Return the [x, y] coordinate for the center point of the cell that contains the specified text.  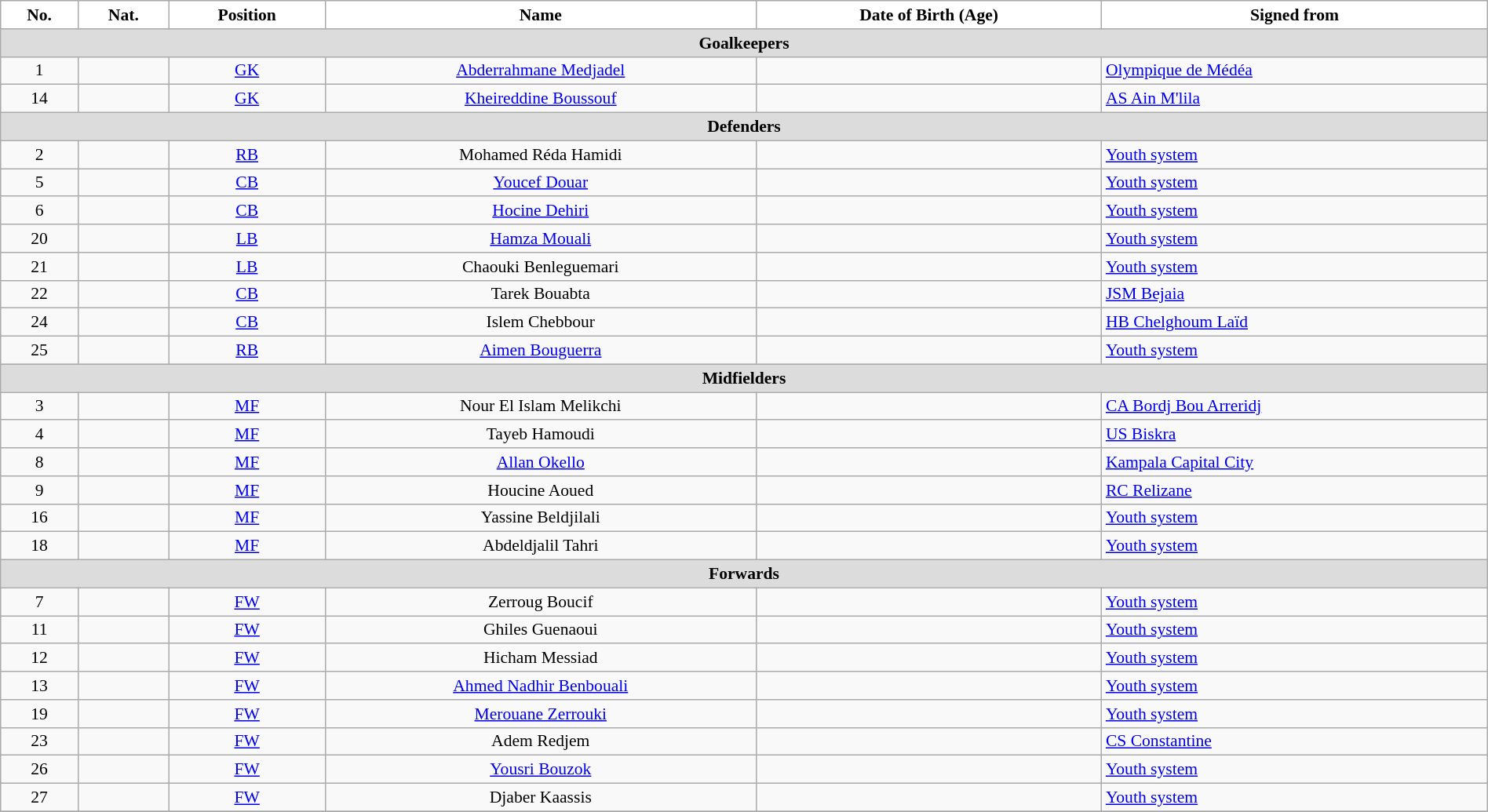
5 [39, 183]
US Biskra [1295, 435]
16 [39, 518]
Yousri Bouzok [540, 770]
Date of Birth (Age) [928, 15]
Hocine Dehiri [540, 211]
Abderrahmane Medjadel [540, 71]
7 [39, 602]
Chaouki Benleguemari [540, 267]
6 [39, 211]
Adem Redjem [540, 741]
JSM Bejaia [1295, 294]
Ghiles Guenaoui [540, 630]
20 [39, 239]
Olympique de Médéa [1295, 71]
Kampala Capital City [1295, 462]
Houcine Aoued [540, 490]
CA Bordj Bou Arreridj [1295, 406]
27 [39, 798]
Midfielders [744, 378]
Abdeldjalil Tahri [540, 546]
RC Relizane [1295, 490]
11 [39, 630]
21 [39, 267]
26 [39, 770]
Forwards [744, 574]
Hamza Mouali [540, 239]
23 [39, 741]
Tayeb Hamoudi [540, 435]
3 [39, 406]
Islem Chebbour [540, 322]
Name [540, 15]
Merouane Zerrouki [540, 714]
AS Ain M'lila [1295, 99]
8 [39, 462]
Signed from [1295, 15]
Aimen Bouguerra [540, 351]
4 [39, 435]
14 [39, 99]
Youcef Douar [540, 183]
Yassine Beldjilali [540, 518]
25 [39, 351]
18 [39, 546]
Allan Okello [540, 462]
Zerroug Boucif [540, 602]
Kheireddine Boussouf [540, 99]
2 [39, 155]
19 [39, 714]
Nour El Islam Melikchi [540, 406]
Goalkeepers [744, 43]
HB Chelghoum Laïd [1295, 322]
No. [39, 15]
Djaber Kaassis [540, 798]
9 [39, 490]
Defenders [744, 127]
Position [246, 15]
CS Constantine [1295, 741]
Hicham Messiad [540, 658]
13 [39, 686]
Nat. [123, 15]
12 [39, 658]
22 [39, 294]
Mohamed Réda Hamidi [540, 155]
1 [39, 71]
24 [39, 322]
Ahmed Nadhir Benbouali [540, 686]
Tarek Bouabta [540, 294]
